Extract the [X, Y] coordinate from the center of the cell holding the provided text.  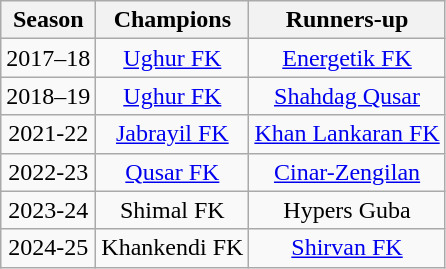
2023-24 [48, 210]
2024-25 [48, 248]
Energetik FK [347, 58]
Cinar-Zengilan [347, 172]
Runners-up [347, 20]
Champions [172, 20]
Hypers Guba [347, 210]
2021-22 [48, 134]
Shahdag Qusar [347, 96]
Khan Lankaran FK [347, 134]
Shimal FK [172, 210]
2022-23 [48, 172]
Khankendi FK [172, 248]
Qusar FK [172, 172]
Jabrayil FK [172, 134]
Season [48, 20]
2018–19 [48, 96]
Shirvan FK [347, 248]
2017–18 [48, 58]
